Detect which cell encompasses the target text, then output its [X, Y] center coordinate. 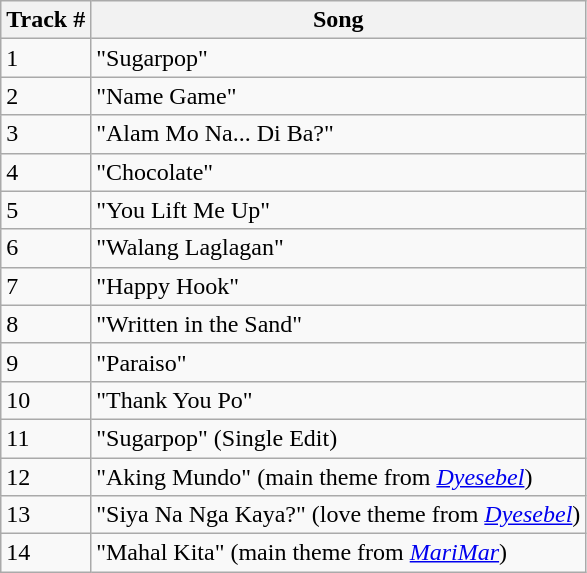
9 [46, 362]
Song [338, 20]
"Written in the Sand" [338, 324]
"Sugarpop" [338, 58]
4 [46, 172]
"Chocolate" [338, 172]
"Thank You Po" [338, 400]
6 [46, 248]
8 [46, 324]
2 [46, 96]
"Paraiso" [338, 362]
"Siya Na Nga Kaya?" (love theme from Dyesebel) [338, 515]
"Happy Hook" [338, 286]
3 [46, 134]
"Mahal Kita" (main theme from MariMar) [338, 553]
"Sugarpop" (Single Edit) [338, 438]
"Alam Mo Na... Di Ba?" [338, 134]
13 [46, 515]
"You Lift Me Up" [338, 210]
10 [46, 400]
5 [46, 210]
"Walang Laglagan" [338, 248]
11 [46, 438]
1 [46, 58]
12 [46, 477]
"Aking Mundo" (main theme from Dyesebel) [338, 477]
"Name Game" [338, 96]
7 [46, 286]
Track # [46, 20]
14 [46, 553]
